Search for the cell housing the specified text and yield its (X, Y) center coordinate. 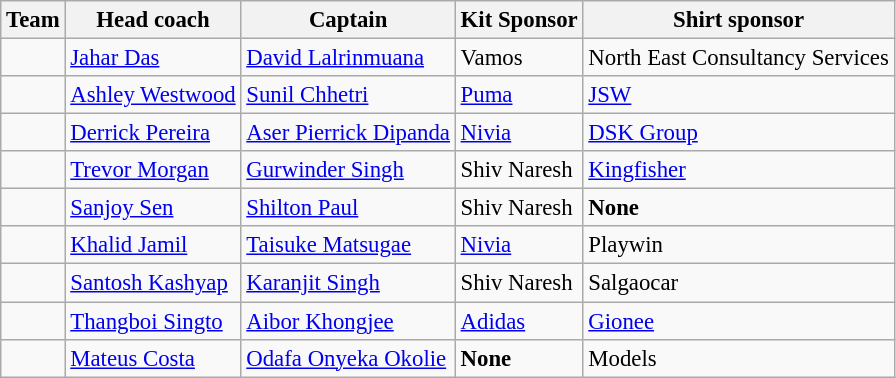
DSK Group (738, 133)
Jahar Das (153, 58)
Gurwinder Singh (348, 170)
Aibor Khongjee (348, 321)
Adidas (519, 321)
Thangboi Singto (153, 321)
Aser Pierrick Dipanda (348, 133)
Odafa Onyeka Okolie (348, 358)
Shirt sponsor (738, 20)
Sanjoy Sen (153, 208)
Kingfisher (738, 170)
Head coach (153, 20)
Salgaocar (738, 283)
Gionee (738, 321)
Captain (348, 20)
Sunil Chhetri (348, 95)
Models (738, 358)
Kit Sponsor (519, 20)
Team (33, 20)
Ashley Westwood (153, 95)
David Lalrinmuana (348, 58)
Playwin (738, 245)
Santosh Kashyap (153, 283)
Puma (519, 95)
Trevor Morgan (153, 170)
North East Consultancy Services (738, 58)
Mateus Costa (153, 358)
Karanjit Singh (348, 283)
JSW (738, 95)
Khalid Jamil (153, 245)
Taisuke Matsugae (348, 245)
Derrick Pereira (153, 133)
Shilton Paul (348, 208)
Vamos (519, 58)
